Extract the [X, Y] coordinate from the center of the cell holding the provided text.  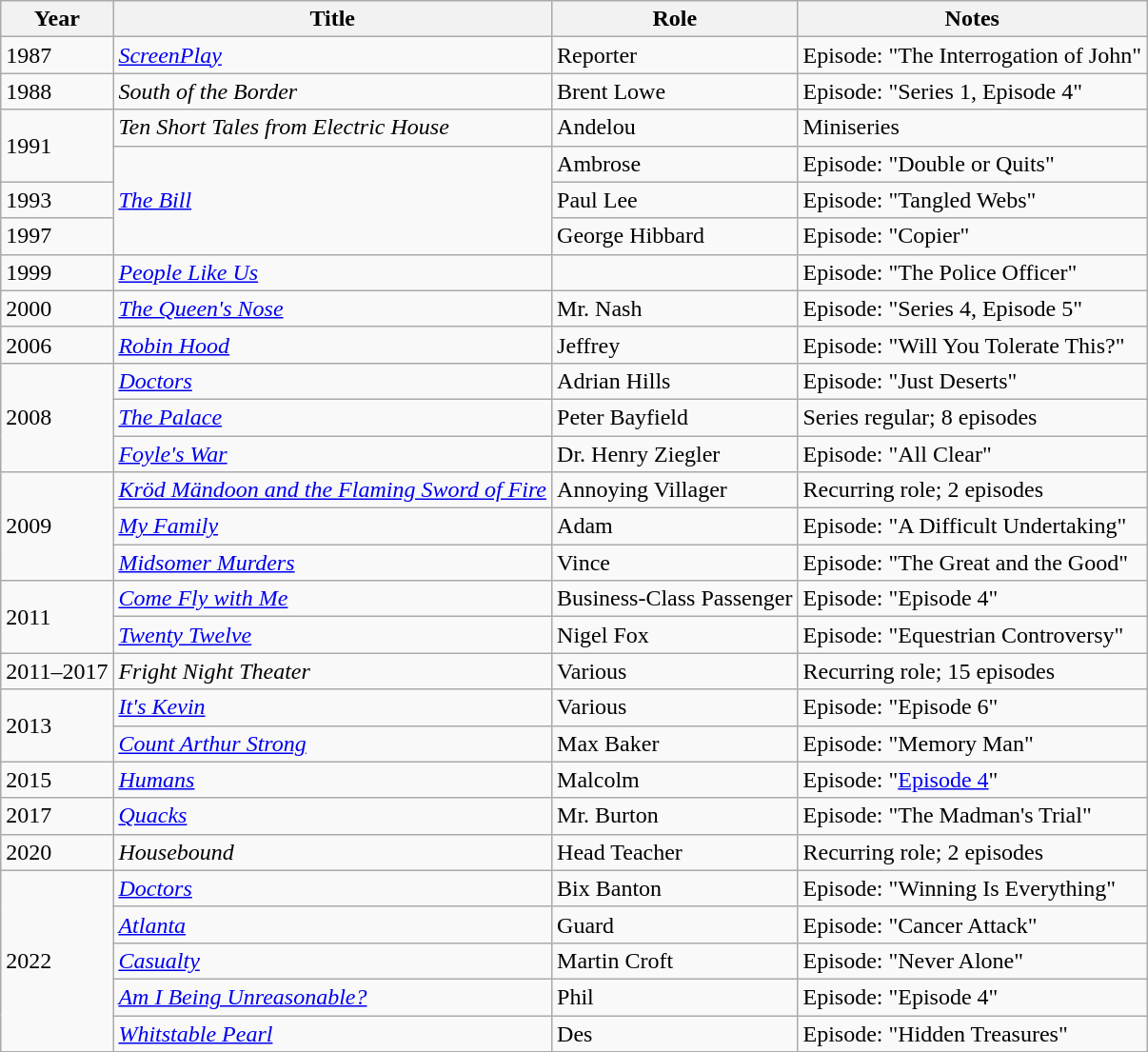
Role [675, 19]
Adam [675, 526]
Vince [675, 563]
1988 [57, 91]
Guard [675, 924]
Martin Croft [675, 961]
Episode: "Series 1, Episode 4" [973, 91]
Am I Being Unreasonable? [333, 997]
2011 [57, 617]
Episode: "The Madman's Trial" [973, 816]
Episode: "Hidden Treasures" [973, 1033]
Reporter [675, 55]
Episode: "Equestrian Controversy" [973, 635]
Episode: "Copier" [973, 236]
2000 [57, 308]
Fright Night Theater [333, 671]
Episode: "Memory Man" [973, 744]
Quacks [333, 816]
Episode: "The Great and the Good" [973, 563]
Midsomer Murders [333, 563]
My Family [333, 526]
Mr. Burton [675, 816]
2013 [57, 725]
ScreenPlay [333, 55]
Twenty Twelve [333, 635]
Robin Hood [333, 345]
Adrian Hills [675, 381]
Bix Banton [675, 888]
Episode: "Just Deserts" [973, 381]
Count Arthur Strong [333, 744]
Episode: "Tangled Webs" [973, 200]
Ambrose [675, 164]
Episode: "All Clear" [973, 454]
2022 [57, 961]
1999 [57, 272]
Nigel Fox [675, 635]
Head Teacher [675, 852]
Peter Bayfield [675, 417]
Kröd Mändoon and the Flaming Sword of Fire [333, 490]
2008 [57, 417]
Come Fly with Me [333, 599]
Phil [675, 997]
2020 [57, 852]
Miniseries [973, 128]
Episode: "The Interrogation of John" [973, 55]
Episode: "Winning Is Everything" [973, 888]
George Hibbard [675, 236]
2006 [57, 345]
Max Baker [675, 744]
It's Kevin [333, 707]
Humans [333, 780]
2017 [57, 816]
Brent Lowe [675, 91]
1993 [57, 200]
1997 [57, 236]
The Bill [333, 200]
The Palace [333, 417]
Episode: "Series 4, Episode 5" [973, 308]
Andelou [675, 128]
Whitstable Pearl [333, 1033]
Business-Class Passenger [675, 599]
Atlanta [333, 924]
Casualty [333, 961]
Episode: "Cancer Attack" [973, 924]
Notes [973, 19]
2015 [57, 780]
Housebound [333, 852]
Foyle's War [333, 454]
Annoying Villager [675, 490]
Episode: "Never Alone" [973, 961]
Recurring role; 15 episodes [973, 671]
Episode: "Will You Tolerate This?" [973, 345]
Paul Lee [675, 200]
Ten Short Tales from Electric House [333, 128]
Episode: "Double or Quits" [973, 164]
Episode: "The Police Officer" [973, 272]
Des [675, 1033]
Jeffrey [675, 345]
Mr. Nash [675, 308]
1987 [57, 55]
Dr. Henry Ziegler [675, 454]
People Like Us [333, 272]
Title [333, 19]
Year [57, 19]
2009 [57, 526]
Episode: "Episode 6" [973, 707]
Malcolm [675, 780]
2011–2017 [57, 671]
Episode: "A Difficult Undertaking" [973, 526]
South of the Border [333, 91]
Series regular; 8 episodes [973, 417]
The Queen's Nose [333, 308]
1991 [57, 146]
